Output the (X, Y) coordinate of the center of the cell containing the given text.  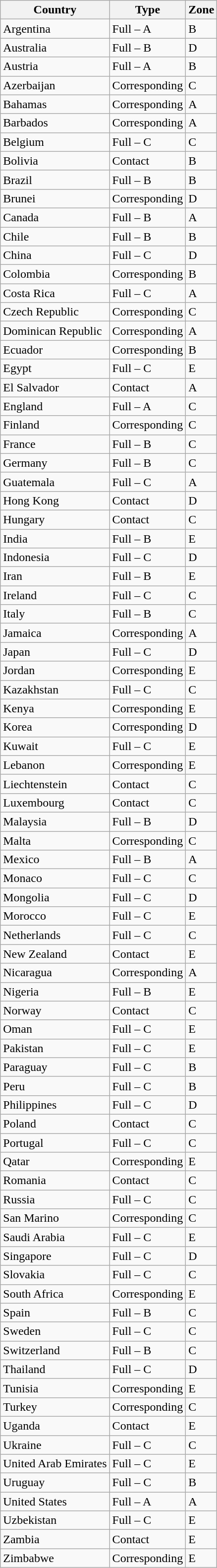
United Arab Emirates (55, 1464)
Colombia (55, 274)
South Africa (55, 1294)
Dominican Republic (55, 331)
Bahamas (55, 104)
Brunei (55, 198)
Qatar (55, 1162)
Bolivia (55, 161)
Turkey (55, 1407)
Japan (55, 652)
Norway (55, 1010)
San Marino (55, 1218)
Uzbekistan (55, 1520)
Malta (55, 841)
Malaysia (55, 821)
Belgium (55, 142)
Zone (201, 10)
Ukraine (55, 1445)
Oman (55, 1029)
Azerbaijan (55, 85)
Zambia (55, 1539)
Russia (55, 1199)
India (55, 538)
Mongolia (55, 897)
Kenya (55, 708)
Lebanon (55, 765)
Sweden (55, 1331)
Ireland (55, 595)
Paraguay (55, 1067)
Finland (55, 425)
Slovakia (55, 1275)
Uruguay (55, 1483)
Portugal (55, 1142)
Guatemala (55, 482)
Jamaica (55, 633)
Peru (55, 1086)
Monaco (55, 878)
Chile (55, 237)
El Salvador (55, 387)
Romania (55, 1181)
Ecuador (55, 350)
Argentina (55, 29)
Hungary (55, 519)
France (55, 444)
Tunisia (55, 1388)
Netherlands (55, 935)
Poland (55, 1124)
Australia (55, 48)
Iran (55, 576)
Hong Kong (55, 501)
Philippines (55, 1105)
Costa Rica (55, 293)
Spain (55, 1313)
Austria (55, 66)
Mexico (55, 860)
Switzerland (55, 1350)
Liechtenstein (55, 784)
Korea (55, 727)
Nicaragua (55, 973)
Singapore (55, 1256)
Indonesia (55, 558)
Pakistan (55, 1048)
Thailand (55, 1369)
Egypt (55, 369)
Italy (55, 614)
United States (55, 1502)
Type (148, 10)
Czech Republic (55, 312)
Country (55, 10)
Canada (55, 217)
Uganda (55, 1426)
Barbados (55, 123)
Jordan (55, 671)
New Zealand (55, 954)
Saudi Arabia (55, 1237)
Kazakhstan (55, 690)
Germany (55, 463)
England (55, 406)
Brazil (55, 180)
China (55, 255)
Zimbabwe (55, 1558)
Nigeria (55, 992)
Luxembourg (55, 803)
Kuwait (55, 746)
Morocco (55, 916)
